For the text-containing cell, return its midpoint in [x, y] coordinate format. 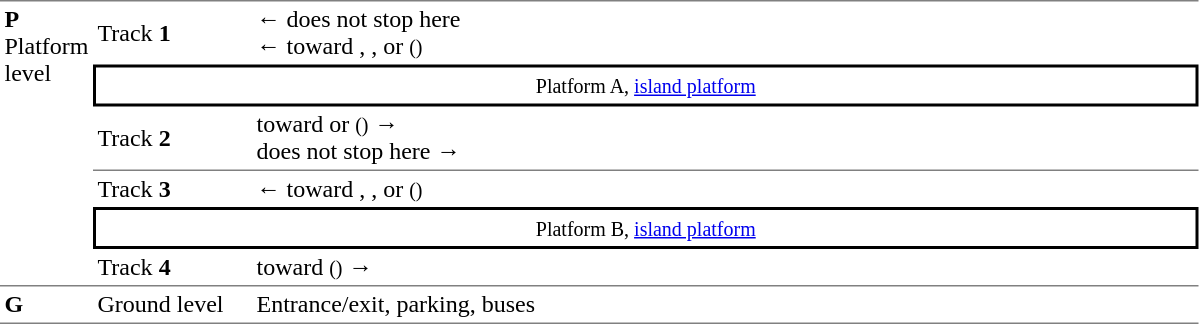
Platform A, island platform [646, 85]
Track 4 [172, 268]
PPlatform level [46, 143]
Ground level [172, 305]
Track 2 [172, 138]
Platform B, island platform [646, 228]
Entrance/exit, parking, buses [725, 305]
Track 3 [172, 189]
toward or () → does not stop here → [725, 138]
Track 1 [172, 32]
← does not stop here← toward , , or () [725, 32]
toward () → [725, 268]
G [46, 305]
← toward , , or () [725, 189]
